For the text-containing cell, return its midpoint in (x, y) coordinate format. 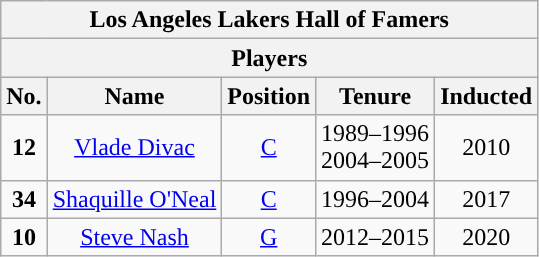
2010 (486, 148)
10 (24, 237)
Players (270, 58)
34 (24, 199)
2017 (486, 199)
1996–2004 (376, 199)
Steve Nash (134, 237)
Name (134, 96)
2012–2015 (376, 237)
Inducted (486, 96)
No. (24, 96)
G (269, 237)
1989–19962004–2005 (376, 148)
Vlade Divac (134, 148)
Shaquille O'Neal (134, 199)
Los Angeles Lakers Hall of Famers (270, 20)
2020 (486, 237)
Tenure (376, 96)
12 (24, 148)
Position (269, 96)
